Identify which cell holds the provided text, then report its [x, y] central coordinate. 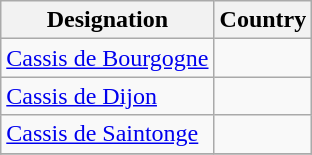
Designation [108, 20]
Cassis de Dijon [108, 96]
Country [263, 20]
Cassis de Saintonge [108, 134]
Cassis de Bourgogne [108, 58]
